Locate the cell with the specified text and output its [x, y] center coordinate. 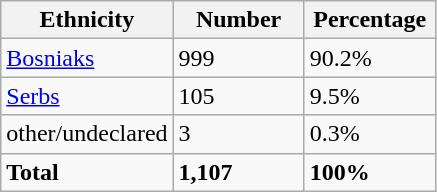
other/undeclared [87, 134]
Percentage [370, 20]
Number [238, 20]
90.2% [370, 58]
3 [238, 134]
Serbs [87, 96]
1,107 [238, 172]
9.5% [370, 96]
105 [238, 96]
100% [370, 172]
Bosniaks [87, 58]
0.3% [370, 134]
999 [238, 58]
Ethnicity [87, 20]
Total [87, 172]
